Detect which cell encompasses the target text, then output its [X, Y] center coordinate. 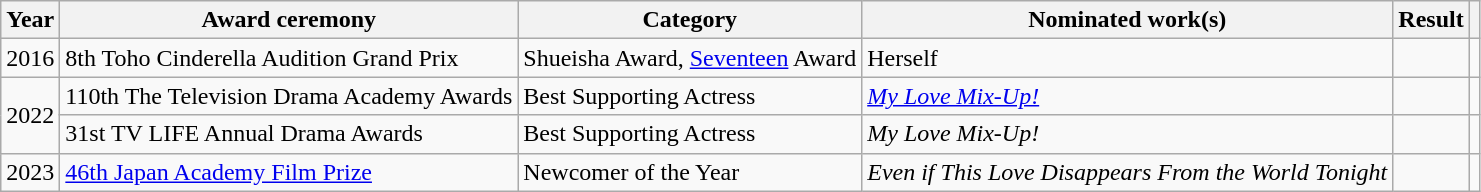
Award ceremony [289, 20]
2022 [30, 115]
8th Toho Cinderella Audition Grand Prix [289, 58]
Newcomer of the Year [690, 172]
Year [30, 20]
2016 [30, 58]
31st TV LIFE Annual Drama Awards [289, 134]
Result [1431, 20]
46th Japan Academy Film Prize [289, 172]
110th The Television Drama Academy Awards [289, 96]
Shueisha Award, Seventeen Award [690, 58]
Nominated work(s) [1128, 20]
Herself [1128, 58]
Category [690, 20]
2023 [30, 172]
Even if This Love Disappears From the World Tonight [1128, 172]
